Locate the cell with the specified text and output its (x, y) center coordinate. 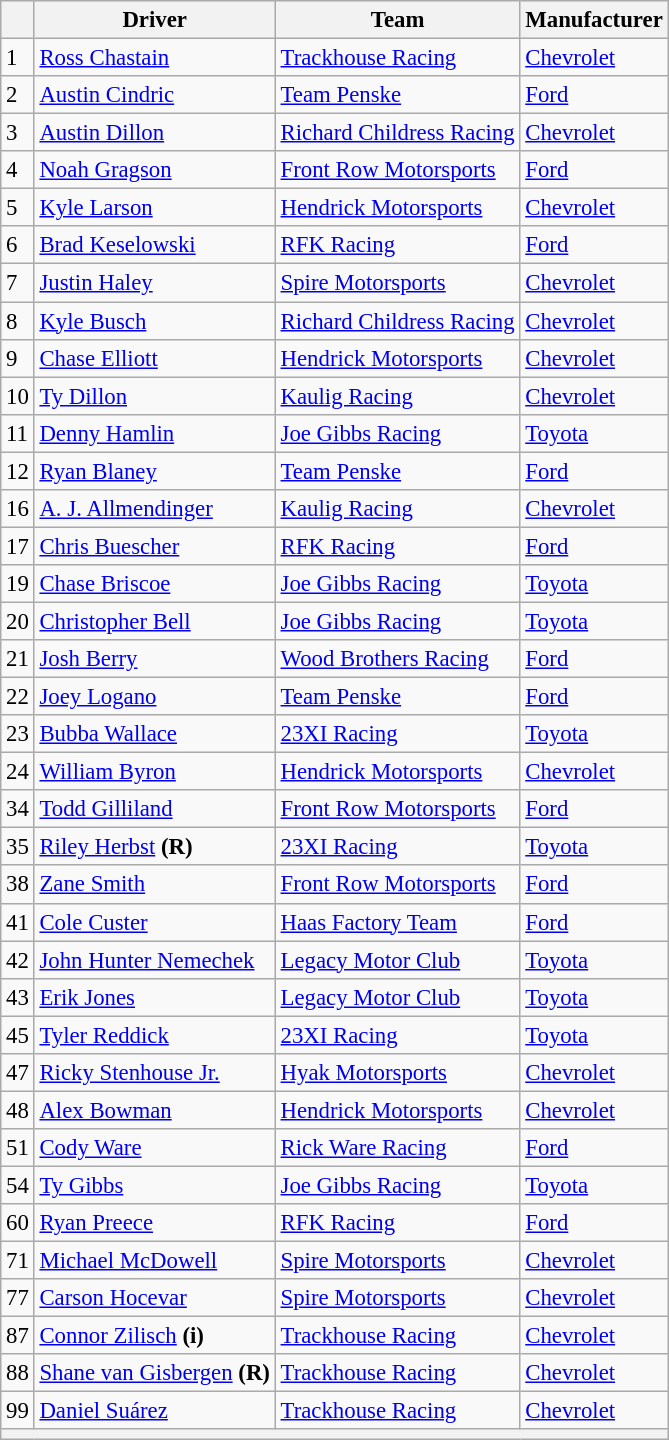
51 (18, 1148)
Daniel Suárez (154, 1411)
5 (18, 208)
Zane Smith (154, 885)
38 (18, 885)
16 (18, 509)
Ty Gibbs (154, 1185)
Carson Hocevar (154, 1298)
99 (18, 1411)
47 (18, 1073)
41 (18, 922)
Connor Zilisch (i) (154, 1336)
60 (18, 1223)
Wood Brothers Racing (398, 659)
Ross Chastain (154, 58)
17 (18, 546)
77 (18, 1298)
Tyler Reddick (154, 1035)
Ryan Preece (154, 1223)
3 (18, 133)
21 (18, 659)
William Byron (154, 772)
7 (18, 283)
12 (18, 471)
Manufacturer (594, 20)
Chris Buescher (154, 546)
Haas Factory Team (398, 922)
Riley Herbst (R) (154, 847)
Alex Bowman (154, 1110)
Rick Ware Racing (398, 1148)
20 (18, 621)
Denny Hamlin (154, 433)
Christopher Bell (154, 621)
6 (18, 245)
71 (18, 1261)
43 (18, 997)
11 (18, 433)
Hyak Motorsports (398, 1073)
Michael McDowell (154, 1261)
A. J. Allmendinger (154, 509)
Austin Cindric (154, 95)
8 (18, 321)
Ricky Stenhouse Jr. (154, 1073)
Joey Logano (154, 697)
34 (18, 809)
Chase Briscoe (154, 584)
Noah Gragson (154, 170)
87 (18, 1336)
45 (18, 1035)
Josh Berry (154, 659)
54 (18, 1185)
Shane van Gisbergen (R) (154, 1373)
22 (18, 697)
Kyle Busch (154, 321)
Cole Custer (154, 922)
Driver (154, 20)
35 (18, 847)
24 (18, 772)
2 (18, 95)
Ryan Blaney (154, 471)
88 (18, 1373)
Brad Keselowski (154, 245)
Erik Jones (154, 997)
Justin Haley (154, 283)
42 (18, 960)
Cody Ware (154, 1148)
Ty Dillon (154, 396)
48 (18, 1110)
4 (18, 170)
Team (398, 20)
Kyle Larson (154, 208)
1 (18, 58)
23 (18, 734)
Todd Gilliland (154, 809)
9 (18, 358)
Austin Dillon (154, 133)
19 (18, 584)
Chase Elliott (154, 358)
Bubba Wallace (154, 734)
John Hunter Nemechek (154, 960)
10 (18, 396)
